Return (x, y) of the center of cell containing provided text 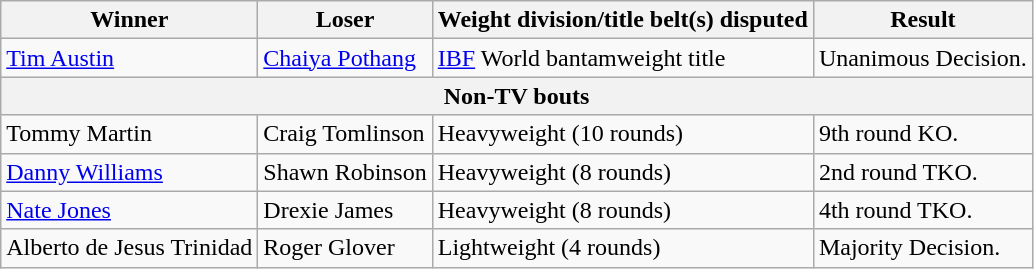
Chaiya Pothang (345, 58)
4th round TKO. (922, 210)
Loser (345, 20)
Craig Tomlinson (345, 134)
Roger Glover (345, 248)
9th round KO. (922, 134)
Weight division/title belt(s) disputed (622, 20)
Alberto de Jesus Trinidad (130, 248)
Unanimous Decision. (922, 58)
Result (922, 20)
Heavyweight (10 rounds) (622, 134)
Shawn Robinson (345, 172)
Drexie James (345, 210)
Majority Decision. (922, 248)
Nate Jones (130, 210)
Tim Austin (130, 58)
Danny Williams (130, 172)
IBF World bantamweight title (622, 58)
2nd round TKO. (922, 172)
Lightweight (4 rounds) (622, 248)
Winner (130, 20)
Tommy Martin (130, 134)
Non-TV bouts (517, 96)
